Provide the [x, y] coordinate of the cell's center where the given text is located.  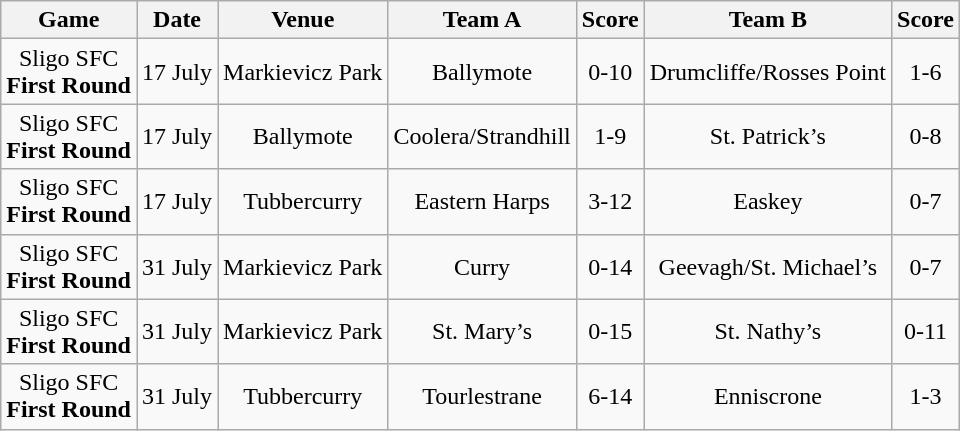
Team B [768, 20]
Curry [482, 266]
Coolera/Strandhill [482, 136]
0-11 [926, 332]
Enniscrone [768, 396]
1-9 [610, 136]
St. Patrick’s [768, 136]
3-12 [610, 202]
Geevagh/St. Michael’s [768, 266]
1-6 [926, 72]
6-14 [610, 396]
Game [69, 20]
Venue [303, 20]
0-14 [610, 266]
St. Mary’s [482, 332]
Easkey [768, 202]
Tourlestrane [482, 396]
0-8 [926, 136]
St. Nathy’s [768, 332]
Team A [482, 20]
0-10 [610, 72]
1-3 [926, 396]
Drumcliffe/Rosses Point [768, 72]
0-15 [610, 332]
Eastern Harps [482, 202]
Date [176, 20]
